Output the (x, y) coordinate of the center of the cell containing the given text.  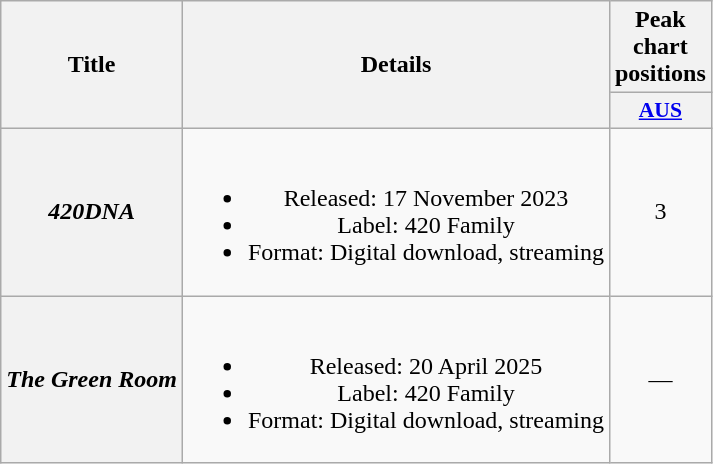
Released: 20 April 2025Label: 420 FamilyFormat: Digital download, streaming (396, 380)
3 (660, 212)
AUS (660, 111)
Released: 17 November 2023Label: 420 FamilyFormat: Digital download, streaming (396, 212)
Title (92, 65)
Details (396, 65)
Peak chart positions (660, 47)
The Green Room (92, 380)
— (660, 380)
420DNA (92, 212)
